Find where the given text appears and provide that cell's center as [X, Y] coordinate. 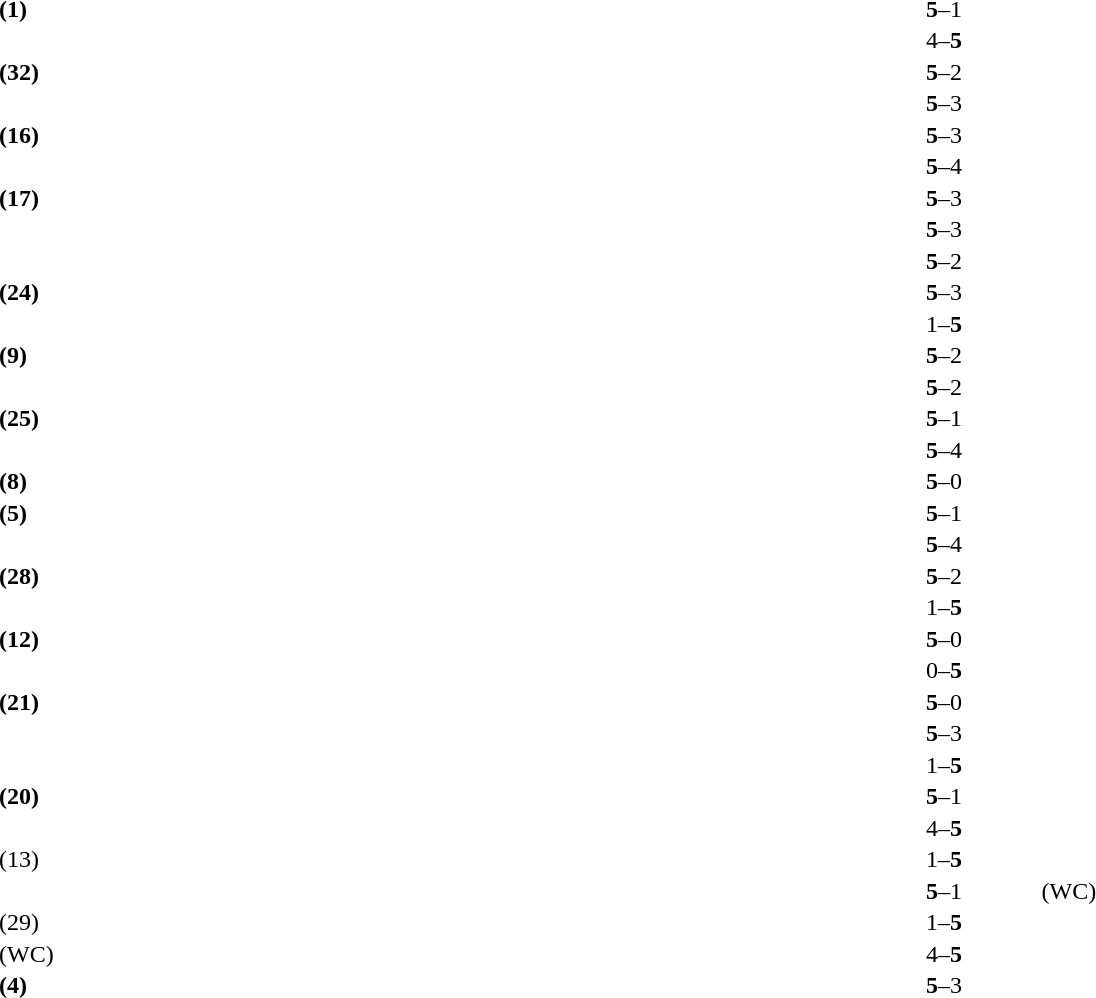
0–5 [944, 671]
